Provide the (x, y) coordinate of the cell's center where the given text is located.  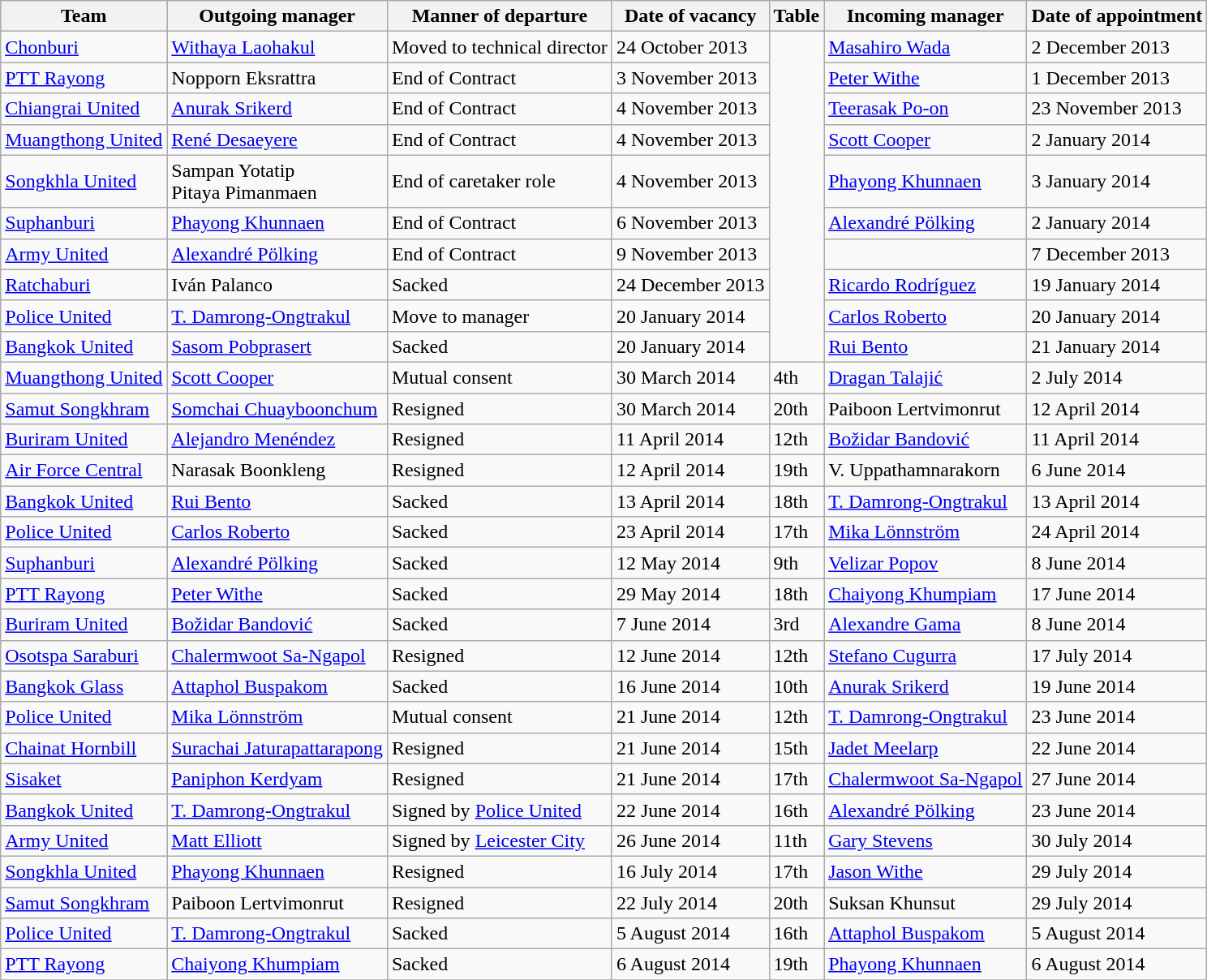
30 July 2014 (1117, 840)
4th (797, 377)
24 December 2013 (690, 285)
Jason Withe (926, 871)
Move to manager (500, 316)
Osotspa Saraburi (84, 655)
Jadet Meelarp (926, 748)
Incoming manager (926, 16)
7 June 2014 (690, 625)
12 May 2014 (690, 563)
Sampan Yotatip Pitaya Pimanmaen (277, 182)
Ratchaburi (84, 285)
19 June 2014 (1117, 686)
2 July 2014 (1117, 377)
Air Force Central (84, 471)
24 April 2014 (1117, 532)
10th (797, 686)
15th (797, 748)
3rd (797, 625)
Chainat Hornbill (84, 748)
3 January 2014 (1117, 182)
2 December 2013 (1117, 47)
19 January 2014 (1117, 285)
Masahiro Wada (926, 47)
Dragan Talajić (926, 377)
Gary Stevens (926, 840)
Nopporn Eksrattra (277, 78)
Manner of departure (500, 16)
16 July 2014 (690, 871)
René Desaeyere (277, 140)
Table (797, 16)
Withaya Laohakul (277, 47)
Bangkok Glass (84, 686)
Alejandro Menéndez (277, 440)
7 December 2013 (1117, 254)
9th (797, 563)
Velizar Popov (926, 563)
End of caretaker role (500, 182)
21 January 2014 (1117, 346)
22 July 2014 (690, 903)
27 June 2014 (1117, 779)
Signed by Police United (500, 810)
29 May 2014 (690, 594)
Chiangrai United (84, 109)
24 October 2013 (690, 47)
Sasom Pobprasert (277, 346)
6 June 2014 (1117, 471)
Alexandre Gama (926, 625)
9 November 2013 (690, 254)
Date of vacancy (690, 16)
Moved to technical director (500, 47)
16 June 2014 (690, 686)
Sisaket (84, 779)
17 June 2014 (1117, 594)
Suksan Khunsut (926, 903)
Iván Palanco (277, 285)
Teerasak Po-on (926, 109)
Matt Elliott (277, 840)
V. Uppathamnarakorn (926, 471)
1 December 2013 (1117, 78)
26 June 2014 (690, 840)
Paniphon Kerdyam (277, 779)
3 November 2013 (690, 78)
23 April 2014 (690, 532)
12 June 2014 (690, 655)
17 July 2014 (1117, 655)
6 November 2013 (690, 223)
Narasak Boonkleng (277, 471)
Date of appointment (1117, 16)
Chonburi (84, 47)
Outgoing manager (277, 16)
11th (797, 840)
23 November 2013 (1117, 109)
Stefano Cugurra (926, 655)
Signed by Leicester City (500, 840)
Ricardo Rodríguez (926, 285)
Team (84, 16)
Surachai Jaturapattarapong (277, 748)
Somchai Chuayboonchum (277, 408)
